Capture the cell that displays the provided text and extract its [X, Y] central coordinate. 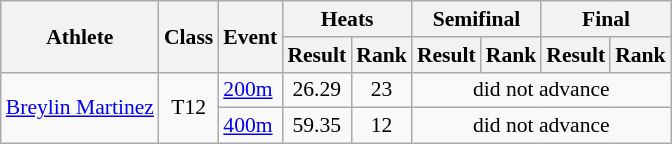
23 [382, 90]
Class [188, 36]
Breylin Martinez [80, 108]
Heats [346, 19]
400m [250, 126]
Semifinal [476, 19]
26.29 [316, 90]
12 [382, 126]
59.35 [316, 126]
Event [250, 36]
Athlete [80, 36]
Final [606, 19]
200m [250, 90]
T12 [188, 108]
